Extract the (X, Y) coordinate from the center of the cell holding the provided text.  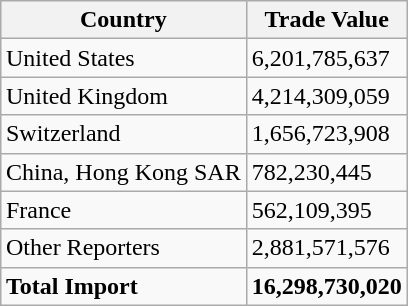
782,230,445 (326, 172)
4,214,309,059 (326, 96)
562,109,395 (326, 210)
6,201,785,637 (326, 58)
Switzerland (123, 134)
France (123, 210)
China, Hong Kong SAR (123, 172)
Other Reporters (123, 248)
Country (123, 20)
16,298,730,020 (326, 286)
Trade Value (326, 20)
United States (123, 58)
United Kingdom (123, 96)
1,656,723,908 (326, 134)
2,881,571,576 (326, 248)
Total Import (123, 286)
